Detect which cell encompasses the target text, then output its (X, Y) center coordinate. 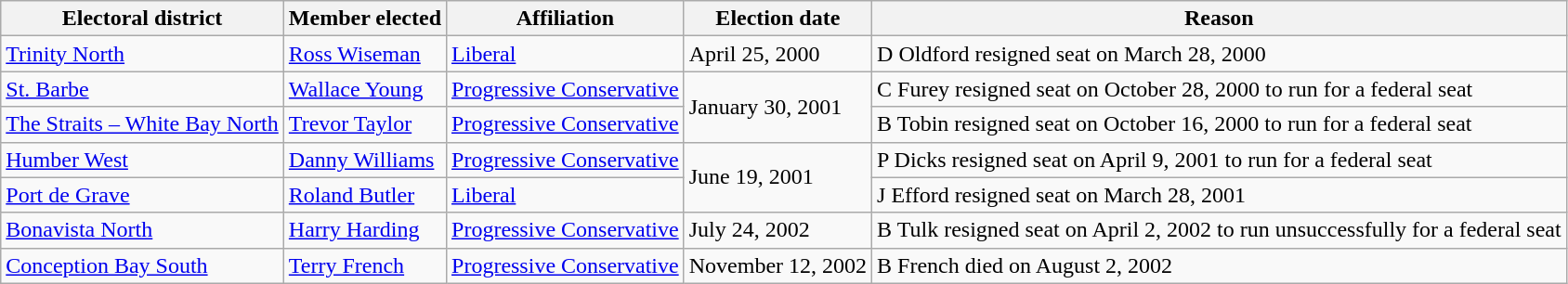
The Straits – White Bay North (143, 124)
P Dicks resigned seat on April 9, 2001 to run for a federal seat (1220, 160)
Bonavista North (143, 230)
C Furey resigned seat on October 28, 2000 to run for a federal seat (1220, 89)
Danny Williams (364, 160)
Election date (777, 19)
Member elected (364, 19)
B Tulk resigned seat on April 2, 2002 to run unsuccessfully for a federal seat (1220, 230)
St. Barbe (143, 89)
Wallace Young (364, 89)
Roland Butler (364, 195)
Electoral district (143, 19)
D Oldford resigned seat on March 28, 2000 (1220, 54)
January 30, 2001 (777, 107)
Harry Harding (364, 230)
B French died on August 2, 2002 (1220, 265)
Trinity North (143, 54)
July 24, 2002 (777, 230)
Reason (1220, 19)
June 19, 2001 (777, 177)
Conception Bay South (143, 265)
Ross Wiseman (364, 54)
B Tobin resigned seat on October 16, 2000 to run for a federal seat (1220, 124)
April 25, 2000 (777, 54)
J Efford resigned seat on March 28, 2001 (1220, 195)
Port de Grave (143, 195)
November 12, 2002 (777, 265)
Affiliation (566, 19)
Terry French (364, 265)
Trevor Taylor (364, 124)
Humber West (143, 160)
